Identify which cell holds the provided text, then report its [x, y] central coordinate. 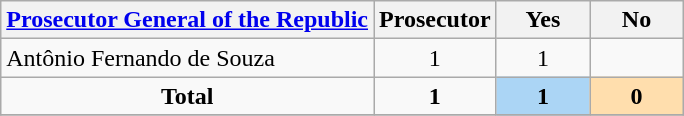
Antônio Fernando de Souza [188, 58]
Prosecutor General of the Republic [188, 20]
Total [188, 96]
0 [637, 96]
Prosecutor [436, 20]
No [637, 20]
Yes [543, 20]
